Extract the [x, y] coordinate from the center of the cell holding the provided text.  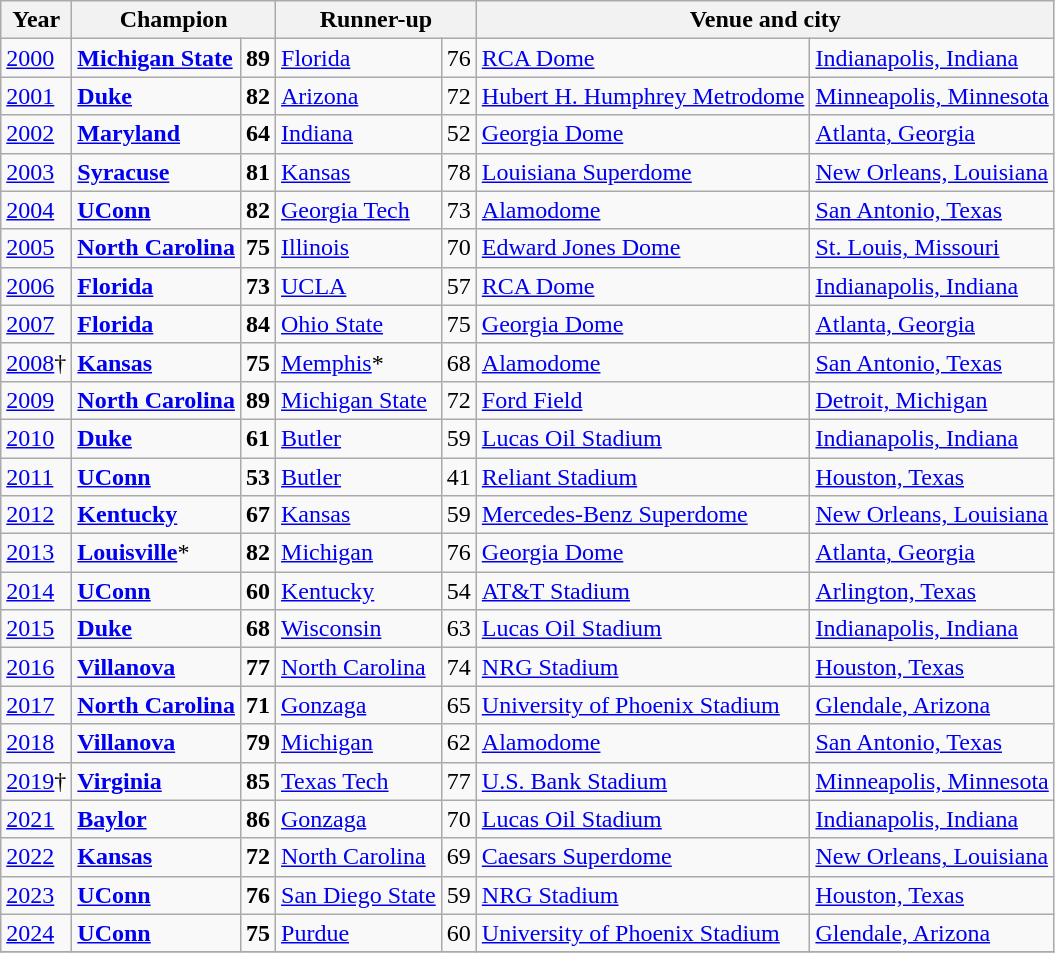
2017 [36, 705]
Wisconsin [359, 629]
67 [258, 515]
Memphis* [359, 362]
2012 [36, 515]
62 [458, 743]
2001 [36, 96]
Arlington, Texas [932, 591]
St. Louis, Missouri [932, 248]
64 [258, 134]
Syracuse [156, 172]
2010 [36, 438]
2013 [36, 553]
Runner-up [376, 20]
2008† [36, 362]
U.S. Bank Stadium [643, 781]
Maryland [156, 134]
2022 [36, 857]
Reliant Stadium [643, 477]
2000 [36, 58]
2011 [36, 477]
Edward Jones Dome [643, 248]
Ford Field [643, 400]
Virginia [156, 781]
Detroit, Michigan [932, 400]
2024 [36, 933]
Louisiana Superdome [643, 172]
2018 [36, 743]
AT&T Stadium [643, 591]
2021 [36, 819]
2023 [36, 895]
86 [258, 819]
53 [258, 477]
Indiana [359, 134]
Arizona [359, 96]
Georgia Tech [359, 210]
Baylor [156, 819]
57 [458, 286]
2006 [36, 286]
2005 [36, 248]
2002 [36, 134]
Champion [174, 20]
84 [258, 324]
Illinois [359, 248]
2009 [36, 400]
Venue and city [765, 20]
52 [458, 134]
54 [458, 591]
UCLA [359, 286]
Year [36, 20]
85 [258, 781]
Purdue [359, 933]
2019† [36, 781]
San Diego State [359, 895]
69 [458, 857]
Hubert H. Humphrey Metrodome [643, 96]
Louisville* [156, 553]
2016 [36, 667]
81 [258, 172]
2004 [36, 210]
Caesars Superdome [643, 857]
Texas Tech [359, 781]
2015 [36, 629]
79 [258, 743]
41 [458, 477]
2003 [36, 172]
Mercedes-Benz Superdome [643, 515]
Ohio State [359, 324]
63 [458, 629]
78 [458, 172]
2007 [36, 324]
65 [458, 705]
74 [458, 667]
71 [258, 705]
2014 [36, 591]
61 [258, 438]
